Detect which cell encompasses the target text, then output its (X, Y) center coordinate. 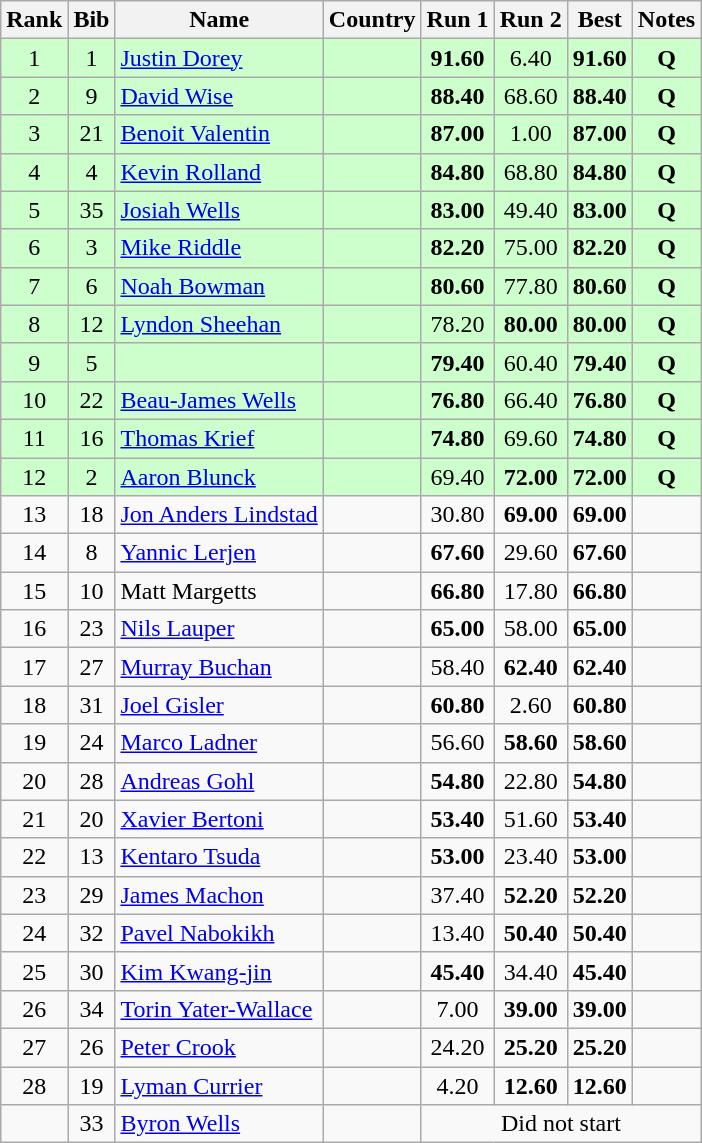
6.40 (530, 58)
Kevin Rolland (219, 172)
Murray Buchan (219, 667)
34 (92, 1009)
30 (92, 971)
Lyman Currier (219, 1085)
35 (92, 210)
78.20 (458, 324)
66.40 (530, 400)
Marco Ladner (219, 743)
68.60 (530, 96)
Run 1 (458, 20)
Notes (666, 20)
37.40 (458, 895)
Torin Yater-Wallace (219, 1009)
17.80 (530, 591)
31 (92, 705)
Thomas Krief (219, 438)
32 (92, 933)
17 (34, 667)
David Wise (219, 96)
25 (34, 971)
7 (34, 286)
Justin Dorey (219, 58)
77.80 (530, 286)
29.60 (530, 553)
11 (34, 438)
Xavier Bertoni (219, 819)
58.40 (458, 667)
68.80 (530, 172)
Kim Kwang-jin (219, 971)
Country (372, 20)
56.60 (458, 743)
Beau-James Wells (219, 400)
7.00 (458, 1009)
24.20 (458, 1047)
1.00 (530, 134)
Did not start (561, 1124)
30.80 (458, 515)
Peter Crook (219, 1047)
69.60 (530, 438)
22.80 (530, 781)
4.20 (458, 1085)
James Machon (219, 895)
Name (219, 20)
Yannic Lerjen (219, 553)
Josiah Wells (219, 210)
58.00 (530, 629)
Run 2 (530, 20)
Pavel Nabokikh (219, 933)
Benoit Valentin (219, 134)
Andreas Gohl (219, 781)
Bib (92, 20)
Rank (34, 20)
2.60 (530, 705)
75.00 (530, 248)
Best (600, 20)
14 (34, 553)
60.40 (530, 362)
Byron Wells (219, 1124)
29 (92, 895)
Nils Lauper (219, 629)
49.40 (530, 210)
Kentaro Tsuda (219, 857)
Matt Margetts (219, 591)
15 (34, 591)
Jon Anders Lindstad (219, 515)
Aaron Blunck (219, 477)
Joel Gisler (219, 705)
Noah Bowman (219, 286)
23.40 (530, 857)
Mike Riddle (219, 248)
34.40 (530, 971)
51.60 (530, 819)
33 (92, 1124)
Lyndon Sheehan (219, 324)
69.40 (458, 477)
13.40 (458, 933)
